Determine the (x, y) coordinate at the center of the cell enclosing the given text.  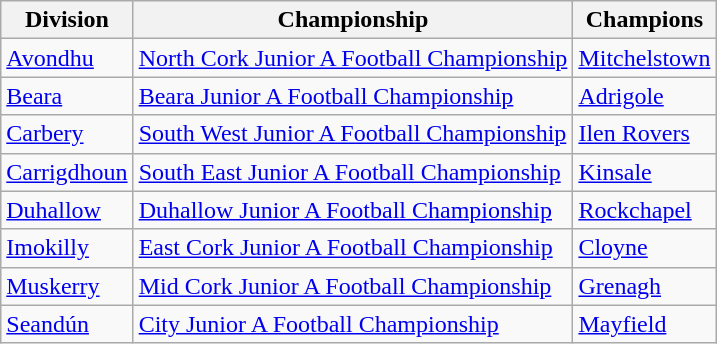
Cloyne (644, 248)
Muskerry (67, 286)
Championship (353, 20)
Carbery (67, 134)
Kinsale (644, 172)
Champions (644, 20)
Mid Cork Junior A Football Championship (353, 286)
Ilen Rovers (644, 134)
Rockchapel (644, 210)
Beara Junior A Football Championship (353, 96)
Mayfield (644, 324)
Imokilly (67, 248)
Carrigdhoun (67, 172)
Adrigole (644, 96)
South West Junior A Football Championship (353, 134)
Mitchelstown (644, 58)
Division (67, 20)
East Cork Junior A Football Championship (353, 248)
North Cork Junior A Football Championship (353, 58)
South East Junior A Football Championship (353, 172)
Avondhu (67, 58)
Duhallow (67, 210)
Seandún (67, 324)
City Junior A Football Championship (353, 324)
Duhallow Junior A Football Championship (353, 210)
Beara (67, 96)
Grenagh (644, 286)
